Search for the cell housing the specified text and yield its (X, Y) center coordinate. 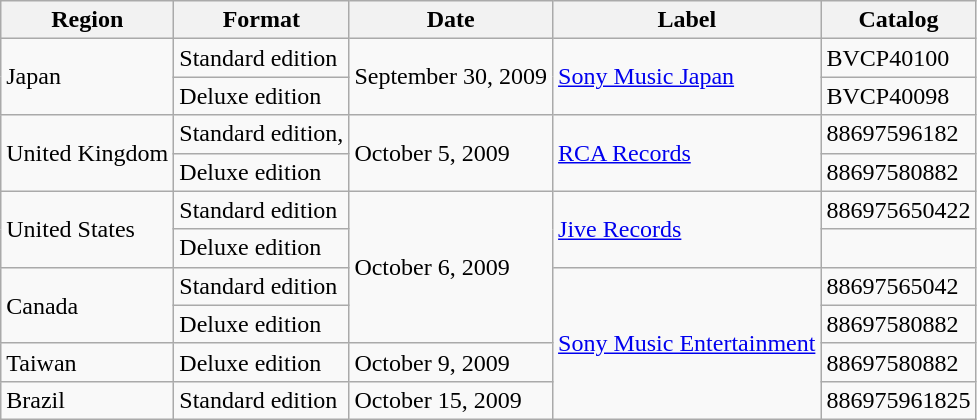
Taiwan (88, 362)
Canada (88, 305)
October 6, 2009 (451, 267)
Sony Music Japan (687, 77)
Sony Music Entertainment (687, 343)
Standard edition, (262, 134)
Japan (88, 77)
886975961825 (898, 400)
October 15, 2009 (451, 400)
United Kingdom (88, 153)
88697596182 (898, 134)
September 30, 2009 (451, 77)
88697565042 (898, 286)
BVCP40098 (898, 96)
Brazil (88, 400)
RCA Records (687, 153)
October 9, 2009 (451, 362)
Label (687, 20)
October 5, 2009 (451, 153)
Format (262, 20)
Region (88, 20)
Date (451, 20)
Jive Records (687, 229)
886975650422 (898, 210)
Catalog (898, 20)
BVCP40100 (898, 58)
United States (88, 229)
